Return the (X, Y) coordinate for the center point of the cell that contains the specified text.  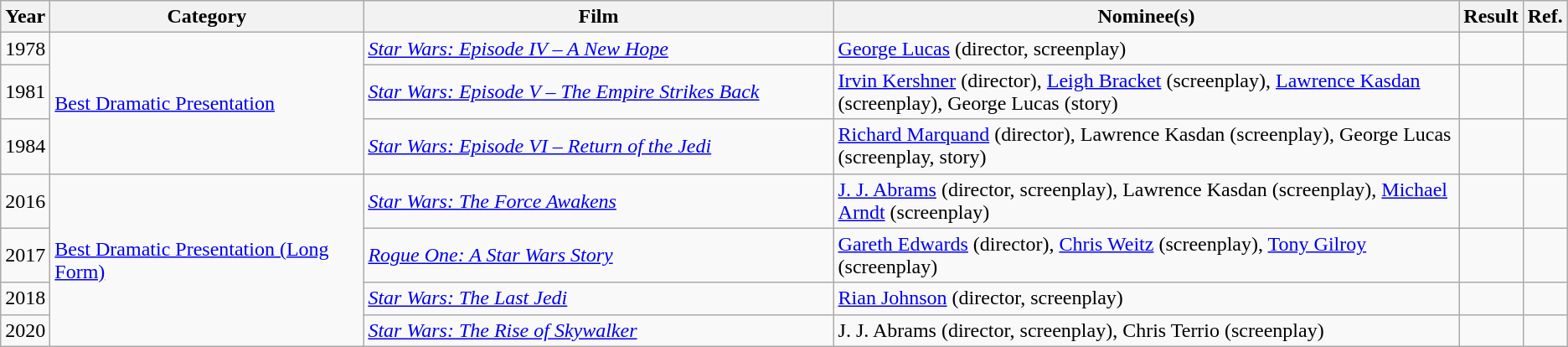
Star Wars: Episode VI – Return of the Jedi (598, 146)
Rogue One: A Star Wars Story (598, 255)
Result (1491, 17)
Star Wars: The Rise of Skywalker (598, 330)
2017 (25, 255)
Best Dramatic Presentation (Long Form) (207, 260)
Star Wars: Episode IV – A New Hope (598, 49)
Ref. (1545, 17)
Star Wars: The Force Awakens (598, 201)
J. J. Abrams (director, screenplay), Chris Terrio (screenplay) (1146, 330)
Richard Marquand (director), Lawrence Kasdan (screenplay), George Lucas (screenplay, story) (1146, 146)
1978 (25, 49)
Irvin Kershner (director), Leigh Bracket (screenplay), Lawrence Kasdan (screenplay), George Lucas (story) (1146, 92)
Film (598, 17)
2016 (25, 201)
Star Wars: Episode V – The Empire Strikes Back (598, 92)
1984 (25, 146)
Best Dramatic Presentation (207, 103)
Rian Johnson (director, screenplay) (1146, 298)
Nominee(s) (1146, 17)
Star Wars: The Last Jedi (598, 298)
1981 (25, 92)
George Lucas (director, screenplay) (1146, 49)
Year (25, 17)
J. J. Abrams (director, screenplay), Lawrence Kasdan (screenplay), Michael Arndt (screenplay) (1146, 201)
Category (207, 17)
2020 (25, 330)
2018 (25, 298)
Gareth Edwards (director), Chris Weitz (screenplay), Tony Gilroy (screenplay) (1146, 255)
